Extract the [X, Y] coordinate from the center of the cell holding the provided text.  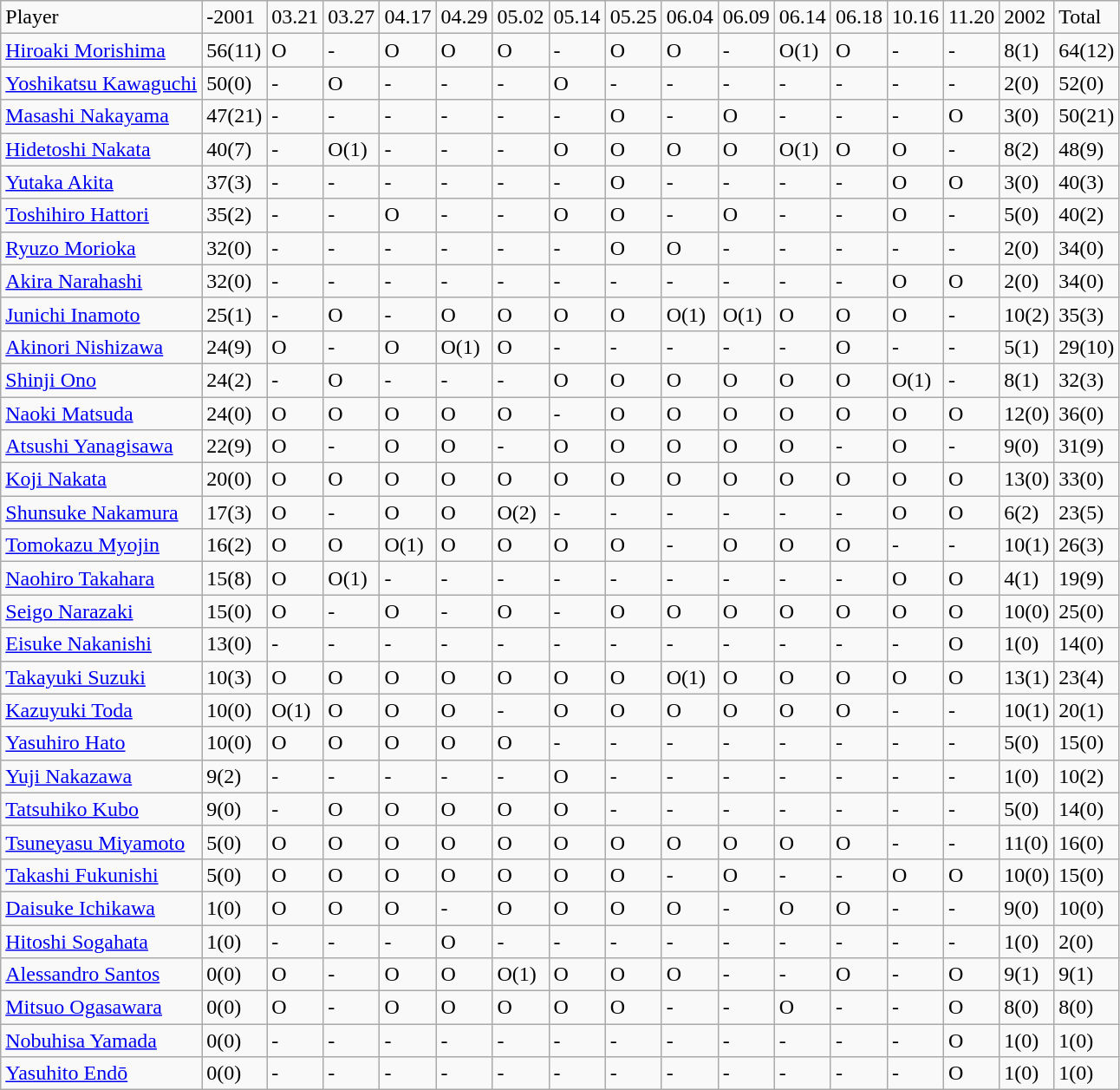
32(3) [1087, 380]
03.27 [352, 17]
52(0) [1087, 83]
-2001 [234, 17]
Eisuke Nakanishi [101, 644]
40(3) [1087, 182]
Shunsuke Nakamura [101, 512]
35(3) [1087, 314]
25(0) [1087, 611]
23(4) [1087, 677]
13(1) [1026, 677]
Total [1087, 17]
04.17 [407, 17]
Yutaka Akita [101, 182]
8(2) [1026, 149]
24(9) [234, 347]
24(0) [234, 414]
20(1) [1087, 710]
10(3) [234, 677]
06.04 [690, 17]
33(0) [1087, 480]
04.29 [465, 17]
Toshihiro Hattori [101, 215]
Naohiro Takahara [101, 578]
40(2) [1087, 215]
35(2) [234, 215]
05.02 [520, 17]
Seigo Narazaki [101, 611]
4(1) [1026, 578]
47(21) [234, 116]
Alessandro Santos [101, 975]
Player [101, 17]
Takayuki Suzuki [101, 677]
6(2) [1026, 512]
11(0) [1026, 842]
Daisuke Ichikawa [101, 908]
Shinji Ono [101, 380]
19(9) [1087, 578]
31(9) [1087, 447]
Hidetoshi Nakata [101, 149]
Nobuhisa Yamada [101, 1041]
48(9) [1087, 149]
Junichi Inamoto [101, 314]
Masashi Nakayama [101, 116]
Ryuzo Morioka [101, 248]
Yasuhito Endō [101, 1074]
03.21 [295, 17]
Hitoshi Sogahata [101, 941]
64(12) [1087, 50]
25(1) [234, 314]
Tomokazu Myojin [101, 545]
24(2) [234, 380]
Mitsuo Ogasawara [101, 1008]
10.16 [915, 17]
Koji Nakata [101, 480]
06.14 [803, 17]
16(0) [1087, 842]
26(3) [1087, 545]
20(0) [234, 480]
Akinori Nishizawa [101, 347]
Tatsuhiko Kubo [101, 809]
Naoki Matsuda [101, 414]
50(21) [1087, 116]
36(0) [1087, 414]
Hiroaki Morishima [101, 50]
22(9) [234, 447]
56(11) [234, 50]
Yuji Nakazawa [101, 776]
37(3) [234, 182]
Yasuhiro Hato [101, 743]
Tsuneyasu Miyamoto [101, 842]
29(10) [1087, 347]
50(0) [234, 83]
11.20 [972, 17]
O(2) [520, 512]
15(8) [234, 578]
40(7) [234, 149]
05.25 [633, 17]
06.18 [858, 17]
Kazuyuki Toda [101, 710]
5(1) [1026, 347]
2002 [1026, 17]
Atsushi Yanagisawa [101, 447]
Akira Narahashi [101, 281]
9(2) [234, 776]
16(2) [234, 545]
23(5) [1087, 512]
06.09 [746, 17]
Yoshikatsu Kawaguchi [101, 83]
05.14 [577, 17]
17(3) [234, 512]
12(0) [1026, 414]
Takashi Fukunishi [101, 875]
